Determine the [x, y] coordinate at the center of the cell enclosing the given text.  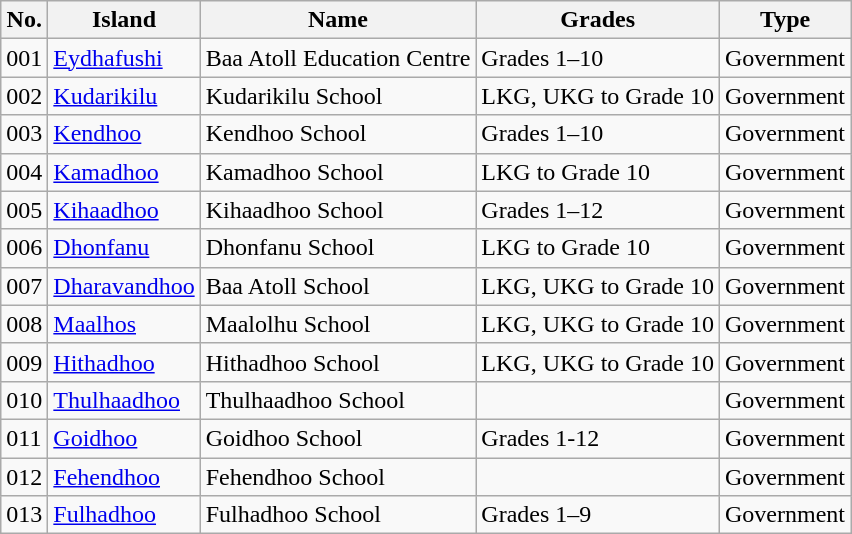
Kendhoo School [338, 134]
008 [24, 324]
005 [24, 210]
Dhonfanu [124, 248]
013 [24, 515]
Maalhos [124, 324]
003 [24, 134]
Kudarikilu [124, 96]
007 [24, 286]
Grades 1-12 [598, 438]
Baa Atoll School [338, 286]
Thulhaadhoo School [338, 400]
004 [24, 172]
Dharavandhoo [124, 286]
Grades 1–12 [598, 210]
Baa Atoll Education Centre [338, 58]
010 [24, 400]
Kihaadhoo School [338, 210]
Type [786, 20]
Kamadhoo [124, 172]
Grades 1–9 [598, 515]
006 [24, 248]
Goidhoo [124, 438]
Goidhoo School [338, 438]
Fehendhoo School [338, 477]
Fulhadhoo [124, 515]
Kamadhoo School [338, 172]
Fulhadhoo School [338, 515]
Kihaadhoo [124, 210]
001 [24, 58]
009 [24, 362]
012 [24, 477]
Island [124, 20]
Kudarikilu School [338, 96]
002 [24, 96]
Fehendhoo [124, 477]
Dhonfanu School [338, 248]
Grades [598, 20]
Thulhaadhoo [124, 400]
Hithadhoo School [338, 362]
Hithadhoo [124, 362]
No. [24, 20]
Name [338, 20]
Eydhafushi [124, 58]
011 [24, 438]
Maalolhu School [338, 324]
Kendhoo [124, 134]
